Capture the cell that displays the provided text and extract its [x, y] central coordinate. 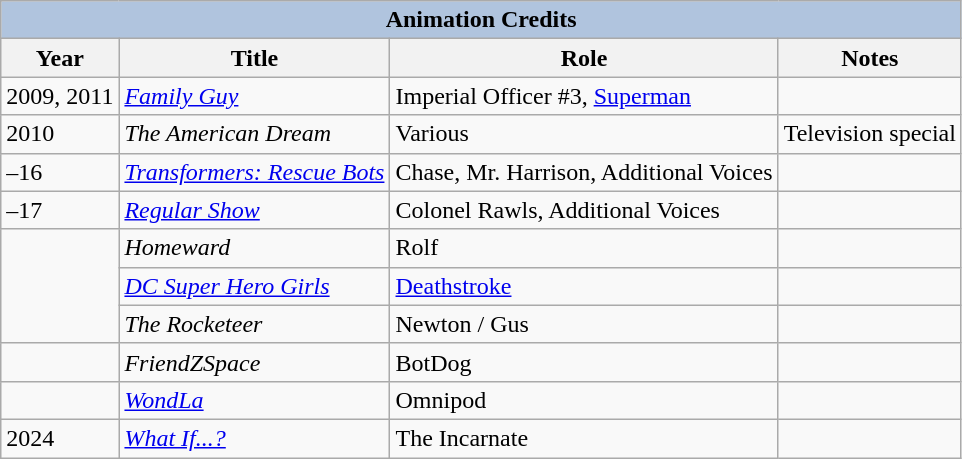
2009, 2011 [60, 96]
Regular Show [254, 210]
BotDog [584, 362]
Television special [870, 134]
2024 [60, 438]
Homeward [254, 248]
Colonel Rawls, Additional Voices [584, 210]
FriendZSpace [254, 362]
Year [60, 58]
Omnipod [584, 400]
The American Dream [254, 134]
The Rocketeer [254, 324]
Notes [870, 58]
Deathstroke [584, 286]
2010 [60, 134]
DC Super Hero Girls [254, 286]
Rolf [584, 248]
The Incarnate [584, 438]
Various [584, 134]
Newton / Gus [584, 324]
Animation Credits [482, 20]
–17 [60, 210]
–16 [60, 172]
Title [254, 58]
What If...? [254, 438]
Imperial Officer #3, Superman [584, 96]
WondLa [254, 400]
Transformers: Rescue Bots [254, 172]
Family Guy [254, 96]
Chase, Mr. Harrison, Additional Voices [584, 172]
Role [584, 58]
